For the text-containing cell, return its midpoint in [X, Y] coordinate format. 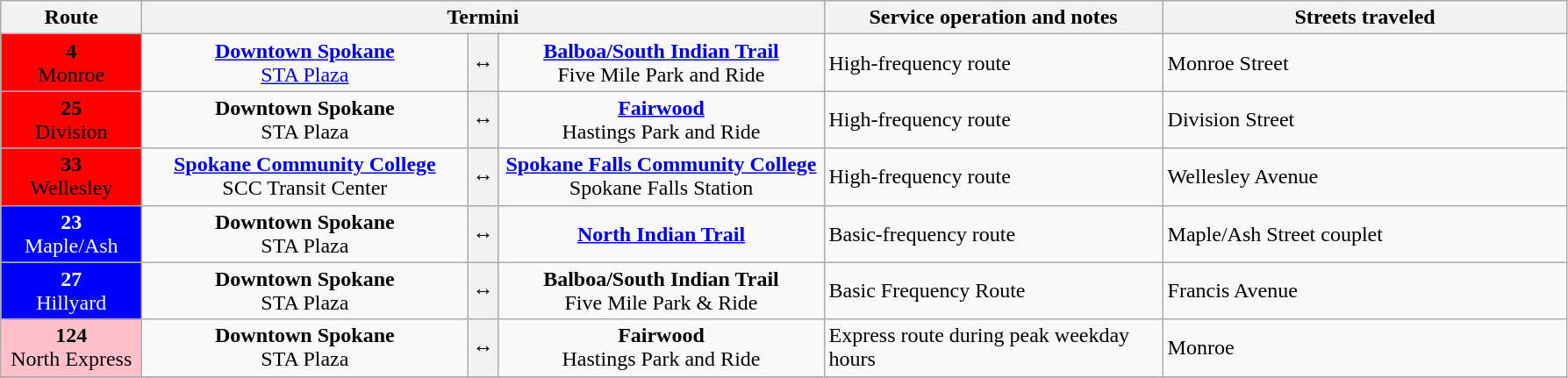
Basic Frequency Route [993, 291]
Express route during peak weekday hours [993, 347]
Monroe [1365, 347]
Balboa/South Indian TrailFive Mile Park and Ride [662, 63]
Streets traveled [1365, 18]
Route [72, 18]
124North Express [72, 347]
Monroe Street [1365, 63]
North Indian Trail [662, 233]
Termini [483, 18]
Balboa/South Indian TrailFive Mile Park & Ride [662, 291]
4Monroe [72, 63]
23Maple/Ash [72, 233]
Division Street [1365, 119]
Francis Avenue [1365, 291]
Basic-frequency route [993, 233]
33Wellesley [72, 177]
Spokane Falls Community CollegeSpokane Falls Station [662, 177]
Service operation and notes [993, 18]
25Division [72, 119]
Spokane Community CollegeSCC Transit Center [305, 177]
Maple/Ash Street couplet [1365, 233]
27Hillyard [72, 291]
Wellesley Avenue [1365, 177]
